Find where the given text appears and provide that cell's center as (x, y) coordinate. 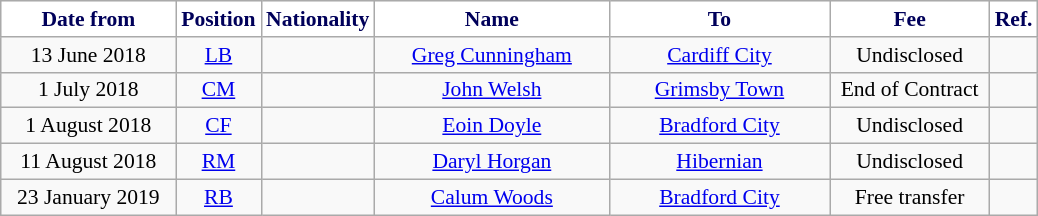
Fee (910, 19)
Calum Woods (492, 197)
Greg Cunningham (492, 55)
Hibernian (719, 162)
Grimsby Town (719, 90)
23 January 2019 (88, 197)
To (719, 19)
Eoin Doyle (492, 126)
1 July 2018 (88, 90)
Ref. (1014, 19)
13 June 2018 (88, 55)
CM (218, 90)
Free transfer (910, 197)
John Welsh (492, 90)
Date from (88, 19)
CF (218, 126)
1 August 2018 (88, 126)
LB (218, 55)
Name (492, 19)
11 August 2018 (88, 162)
Daryl Horgan (492, 162)
Nationality (318, 19)
End of Contract (910, 90)
RB (218, 197)
Position (218, 19)
RM (218, 162)
Cardiff City (719, 55)
